Capture the cell that displays the provided text and extract its [X, Y] central coordinate. 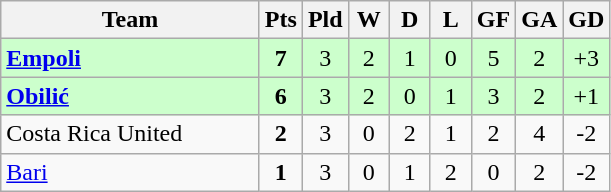
D [410, 20]
6 [280, 96]
Team [130, 20]
+1 [586, 96]
5 [493, 58]
Pts [280, 20]
4 [540, 134]
Bari [130, 172]
7 [280, 58]
Obilić [130, 96]
Empoli [130, 58]
W [368, 20]
+3 [586, 58]
GD [586, 20]
Pld [325, 20]
Costa Rica United [130, 134]
GA [540, 20]
GF [493, 20]
L [450, 20]
